Return (X, Y) of the center of cell containing provided text 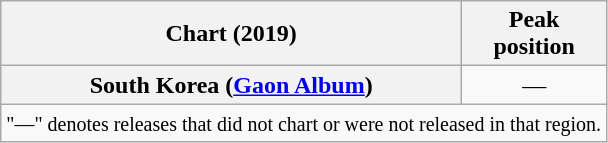
South Korea (Gaon Album) (232, 85)
"—" denotes releases that did not chart or were not released in that region. (304, 123)
Chart (2019) (232, 34)
Peakposition (534, 34)
— (534, 85)
